Provide the [x, y] coordinate of the cell's center where the given text is located.  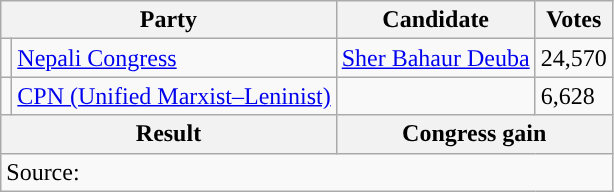
Result [168, 134]
24,570 [574, 58]
Nepali Congress [174, 58]
Party [168, 20]
Candidate [436, 20]
Source: [307, 172]
Sher Bahaur Deuba [436, 58]
Congress gain [474, 134]
Votes [574, 20]
6,628 [574, 96]
CPN (Unified Marxist–Leninist) [174, 96]
